Return the [X, Y] coordinate for the center point of the cell that contains the specified text.  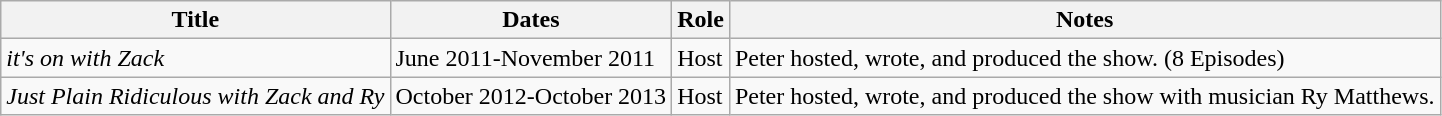
Dates [531, 20]
Title [196, 20]
Peter hosted, wrote, and produced the show. (8 Episodes) [1084, 58]
Role [701, 20]
Just Plain Ridiculous with Zack and Ry [196, 96]
Peter hosted, wrote, and produced the show with musician Ry Matthews. [1084, 96]
October 2012-October 2013 [531, 96]
Notes [1084, 20]
it's on with Zack [196, 58]
June 2011-November 2011 [531, 58]
